Return (x, y) of the center of cell containing provided text 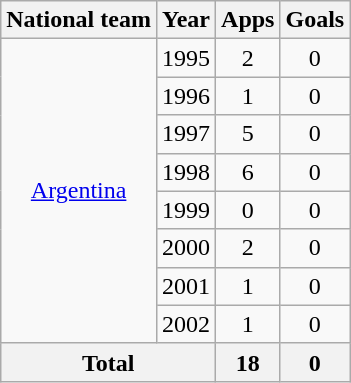
Apps (248, 20)
6 (248, 172)
Total (108, 362)
Argentina (79, 191)
1999 (186, 210)
Year (186, 20)
2002 (186, 324)
1995 (186, 58)
5 (248, 134)
Goals (315, 20)
2000 (186, 248)
1998 (186, 172)
National team (79, 20)
18 (248, 362)
1997 (186, 134)
2001 (186, 286)
1996 (186, 96)
